Output the (x, y) coordinate of the center of the cell containing the given text.  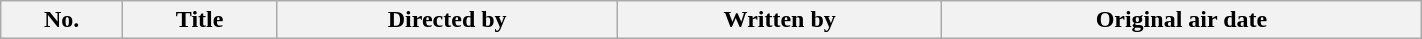
Written by (780, 20)
Original air date (1182, 20)
Directed by (448, 20)
Title (200, 20)
No. (62, 20)
